Scan for the cell matching the given text and deliver its [x, y] coordinate at center. 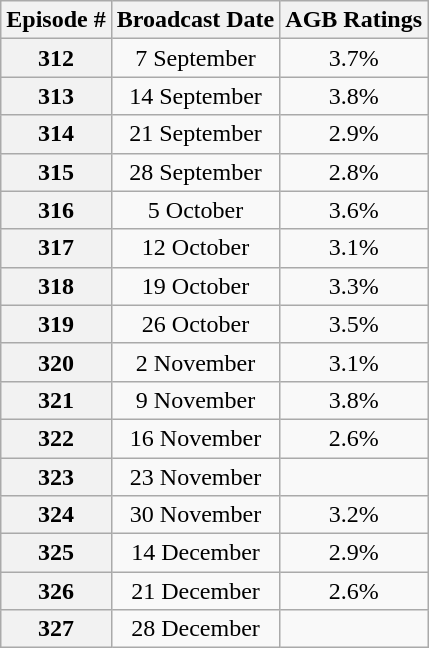
5 October [196, 210]
Broadcast Date [196, 20]
312 [56, 58]
322 [56, 438]
3.6% [354, 210]
327 [56, 629]
23 November [196, 477]
314 [56, 134]
325 [56, 553]
3.3% [354, 286]
320 [56, 362]
2 November [196, 362]
19 October [196, 286]
321 [56, 400]
315 [56, 172]
323 [56, 477]
12 October [196, 248]
319 [56, 324]
3.5% [354, 324]
2.8% [354, 172]
316 [56, 210]
AGB Ratings [354, 20]
16 November [196, 438]
7 September [196, 58]
324 [56, 515]
9 November [196, 400]
313 [56, 96]
30 November [196, 515]
21 December [196, 591]
326 [56, 591]
Episode # [56, 20]
3.7% [354, 58]
3.2% [354, 515]
28 September [196, 172]
21 September [196, 134]
318 [56, 286]
14 September [196, 96]
317 [56, 248]
26 October [196, 324]
14 December [196, 553]
28 December [196, 629]
